Determine the (x, y) coordinate at the center of the cell enclosing the given text.  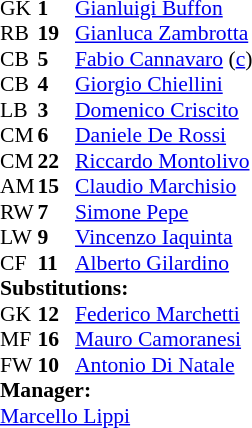
Mauro Camoranesi (164, 339)
22 (57, 161)
Daniele De Rossi (164, 135)
LW (19, 237)
Gianluca Zambrotta (164, 33)
12 (57, 314)
RB (19, 33)
LB (19, 110)
10 (57, 365)
3 (57, 110)
Domenico Criscito (164, 110)
FW (19, 365)
9 (57, 237)
GK (19, 314)
16 (57, 339)
Fabio Cannavaro (c) (164, 59)
Riccardo Montolivo (164, 161)
15 (57, 187)
Simone Pepe (164, 212)
Antonio Di Natale (164, 365)
11 (57, 263)
Claudio Marchisio (164, 187)
Giorgio Chiellini (164, 85)
Alberto Gilardino (164, 263)
Federico Marchetti (164, 314)
CF (19, 263)
MF (19, 339)
5 (57, 59)
19 (57, 33)
Manager: (126, 391)
Substitutions: (126, 289)
RW (19, 212)
7 (57, 212)
Vincenzo Iaquinta (164, 237)
6 (57, 135)
AM (19, 187)
4 (57, 85)
